Extract the (x, y) coordinate from the center of the cell holding the provided text.  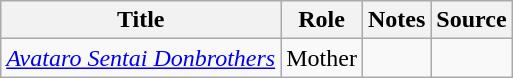
Role (322, 20)
Avataro Sentai Donbrothers (141, 58)
Title (141, 20)
Source (472, 20)
Mother (322, 58)
Notes (396, 20)
